Provide the (X, Y) coordinate of the cell's center where the given text is located.  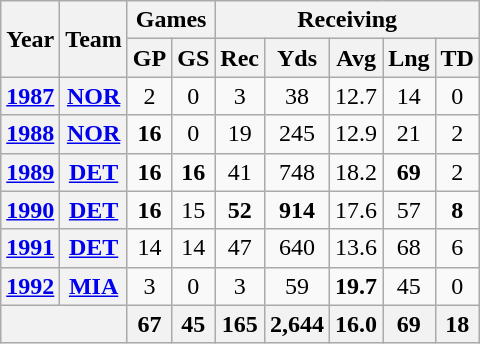
640 (298, 248)
41 (240, 172)
6 (457, 248)
19 (240, 134)
Year (30, 39)
TD (457, 58)
Avg (356, 58)
21 (409, 134)
MIA (94, 286)
47 (240, 248)
8 (457, 210)
12.9 (356, 134)
165 (240, 324)
38 (298, 96)
15 (194, 210)
914 (298, 210)
GP (149, 58)
17.6 (356, 210)
52 (240, 210)
1991 (30, 248)
12.7 (356, 96)
2,644 (298, 324)
67 (149, 324)
1987 (30, 96)
18.2 (356, 172)
Rec (240, 58)
748 (298, 172)
1992 (30, 286)
68 (409, 248)
1990 (30, 210)
57 (409, 210)
Games (170, 20)
59 (298, 286)
13.6 (356, 248)
Lng (409, 58)
Receiving (348, 20)
1989 (30, 172)
19.7 (356, 286)
GS (194, 58)
18 (457, 324)
16.0 (356, 324)
1988 (30, 134)
Yds (298, 58)
245 (298, 134)
Team (94, 39)
